Capture the cell that displays the provided text and extract its [x, y] central coordinate. 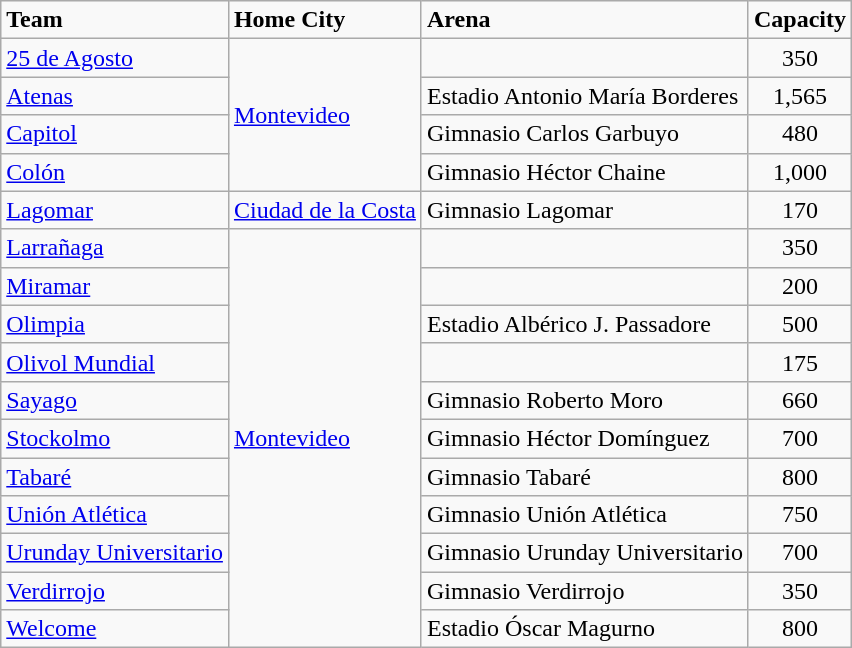
Olivol Mundial [115, 362]
Colón [115, 172]
Unión Atlética [115, 515]
Gimnasio Héctor Chaine [584, 172]
Verdirrojo [115, 591]
Estadio Antonio María Borderes [584, 96]
480 [800, 134]
Gimnasio Carlos Garbuyo [584, 134]
Tabaré [115, 477]
Estadio Albérico J. Passadore [584, 324]
200 [800, 286]
750 [800, 515]
Estadio Óscar Magurno [584, 629]
Urunday Universitario [115, 553]
Lagomar [115, 210]
Olimpia [115, 324]
25 de Agosto [115, 58]
Arena [584, 20]
1,565 [800, 96]
Miramar [115, 286]
660 [800, 400]
Larrañaga [115, 248]
Gimnasio Verdirrojo [584, 591]
500 [800, 324]
1,000 [800, 172]
Team [115, 20]
Welcome [115, 629]
175 [800, 362]
Stockolmo [115, 438]
Gimnasio Lagomar [584, 210]
170 [800, 210]
Gimnasio Urunday Universitario [584, 553]
Capacity [800, 20]
Gimnasio Héctor Domínguez [584, 438]
Sayago [115, 400]
Gimnasio Unión Atlética [584, 515]
Gimnasio Roberto Moro [584, 400]
Capitol [115, 134]
Ciudad de la Costa [324, 210]
Atenas [115, 96]
Gimnasio Tabaré [584, 477]
Home City [324, 20]
